Search for the cell housing the specified text and yield its [X, Y] center coordinate. 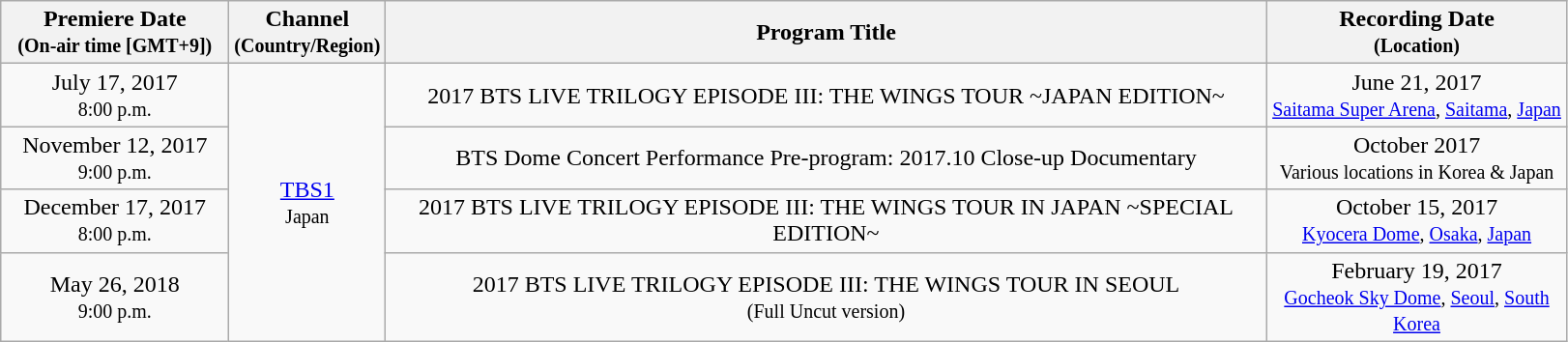
BTS Dome Concert Performance Pre-program: 2017.10 Close-up Documentary [826, 158]
Premiere Date(On-air time [GMT+9]) [115, 33]
May 26, 20189:00 p.m. [115, 297]
2017 BTS LIVE TRILOGY EPISODE III: THE WINGS TOUR ~JAPAN EDITION~ [826, 95]
2017 BTS LIVE TRILOGY EPISODE III: THE WINGS TOUR IN SEOUL(Full Uncut version) [826, 297]
TBS1Japan [307, 203]
December 17, 20178:00 p.m. [115, 220]
November 12, 20179:00 p.m. [115, 158]
October 15, 2017Kyocera Dome, Osaka, Japan [1417, 220]
July 17, 20178:00 p.m. [115, 95]
October 2017Various locations in Korea & Japan [1417, 158]
February 19, 2017Gocheok Sky Dome, Seoul, South Korea [1417, 297]
2017 BTS LIVE TRILOGY EPISODE III: THE WINGS TOUR IN JAPAN ~SPECIAL EDITION~ [826, 220]
June 21, 2017Saitama Super Arena, Saitama, Japan [1417, 95]
Channel(Country/Region) [307, 33]
Recording Date(Location) [1417, 33]
Program Title [826, 33]
